Provide the [x, y] coordinate of the cell's center where the given text is located.  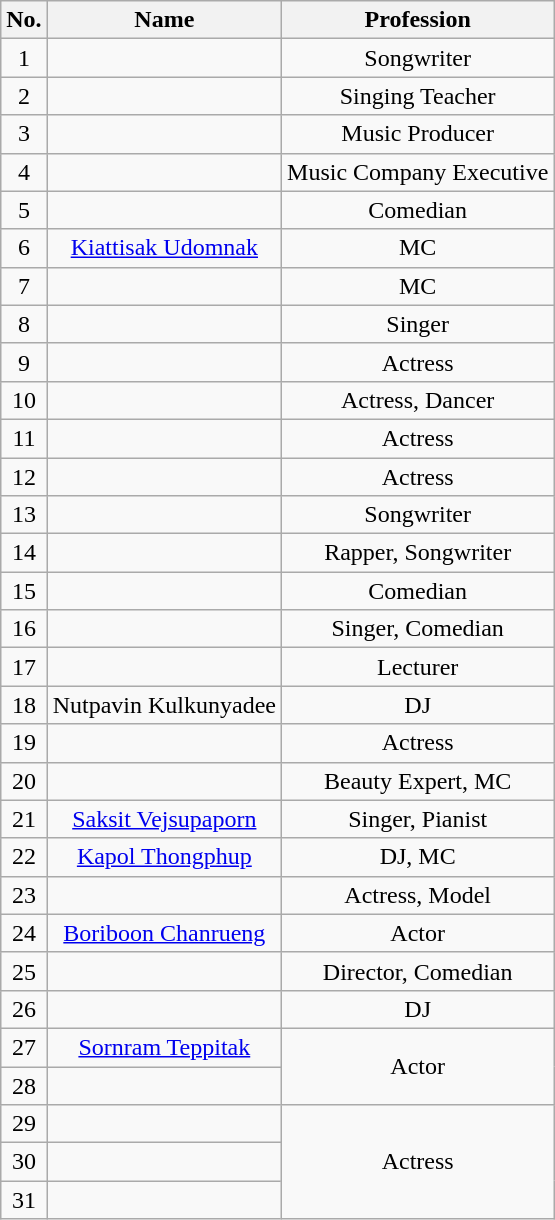
7 [24, 286]
26 [24, 1009]
DJ, MC [418, 857]
Sornram Teppitak [164, 1047]
11 [24, 438]
6 [24, 248]
30 [24, 1162]
8 [24, 324]
Boriboon Chanrueng [164, 933]
Music Company Executive [418, 172]
27 [24, 1047]
Singer [418, 324]
Singer, Pianist [418, 819]
Rapper, Songwriter [418, 553]
21 [24, 819]
Beauty Expert, MC [418, 781]
Director, Comedian [418, 971]
Actress, Dancer [418, 400]
Saksit Vejsupaporn [164, 819]
Actress, Model [418, 895]
Singing Teacher [418, 96]
19 [24, 743]
17 [24, 667]
24 [24, 933]
Profession [418, 20]
Kiattisak Udomnak [164, 248]
31 [24, 1200]
Music Producer [418, 134]
14 [24, 553]
1 [24, 58]
12 [24, 477]
25 [24, 971]
4 [24, 172]
16 [24, 629]
13 [24, 515]
Kapol Thongphup [164, 857]
28 [24, 1085]
Singer, Comedian [418, 629]
2 [24, 96]
5 [24, 210]
22 [24, 857]
No. [24, 20]
20 [24, 781]
29 [24, 1124]
Name [164, 20]
10 [24, 400]
18 [24, 705]
3 [24, 134]
Nutpavin Kulkunyadee [164, 705]
15 [24, 591]
9 [24, 362]
23 [24, 895]
Lecturer [418, 667]
